Extract the [X, Y] coordinate from the center of the cell holding the provided text.  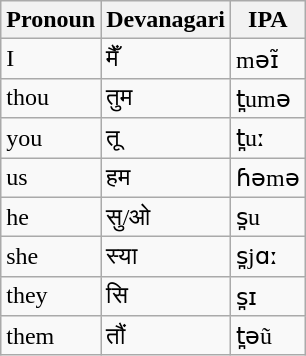
तौं [166, 336]
s̪jɑː [268, 257]
Devanagari [166, 20]
they [51, 296]
t̪umə [268, 98]
I [51, 59]
thou [51, 98]
he [51, 217]
she [51, 257]
məɪ̃ [268, 59]
सि [166, 296]
मैँ [166, 59]
IPA [268, 20]
तुम [166, 98]
us [51, 178]
s̪u [268, 217]
t̪əũ [268, 336]
ɦəmə [268, 178]
t̪uː [268, 138]
s̪ɪ [268, 296]
सु/ओ [166, 217]
you [51, 138]
तू [166, 138]
स्या [166, 257]
हम [166, 178]
them [51, 336]
Pronoun [51, 20]
